Provide the (x, y) coordinate of the cell's center where the given text is located.  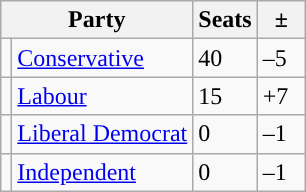
–5 (281, 58)
Seats (225, 20)
Conservative (102, 58)
40 (225, 58)
Labour (102, 96)
Independent (102, 172)
Party (97, 20)
15 (225, 96)
± (281, 20)
+7 (281, 96)
Liberal Democrat (102, 134)
